Identify which cell holds the provided text, then report its [x, y] central coordinate. 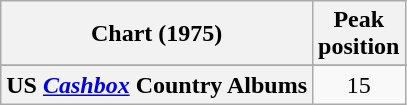
15 [359, 85]
US Cashbox Country Albums [157, 85]
Peakposition [359, 34]
Chart (1975) [157, 34]
